Output the [x, y] coordinate of the center of the cell containing the given text.  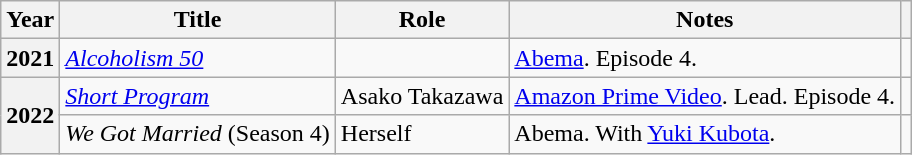
Abema. With Yuki Kubota. [705, 134]
Asako Takazawa [422, 96]
Notes [705, 20]
Herself [422, 134]
Abema. Episode 4. [705, 58]
We Got Married (Season 4) [198, 134]
Title [198, 20]
Alcoholism 50 [198, 58]
2021 [30, 58]
Role [422, 20]
Year [30, 20]
2022 [30, 115]
Amazon Prime Video. Lead. Episode 4. [705, 96]
Short Program [198, 96]
